Search for the cell housing the specified text and yield its [X, Y] center coordinate. 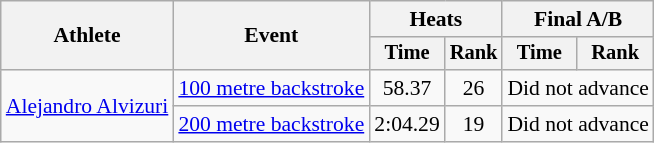
58.37 [406, 88]
Event [271, 36]
200 metre backstroke [271, 124]
Alejandro Alvizuri [88, 106]
Final A/B [578, 19]
19 [474, 124]
2:04.29 [406, 124]
Athlete [88, 36]
26 [474, 88]
Heats [436, 19]
100 metre backstroke [271, 88]
